Pinpoint the cell where the given text exists, returning its [x, y] midpoint coordinate. 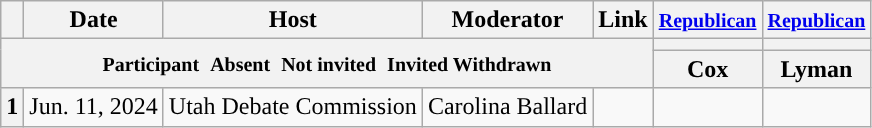
Carolina Ballard [507, 107]
Moderator [507, 20]
Host [292, 20]
Date [94, 20]
Participant Absent Not invited Invited Withdrawn [327, 64]
Utah Debate Commission [292, 107]
Jun. 11, 2024 [94, 107]
Lyman [816, 69]
Link [623, 20]
1 [12, 107]
Cox [708, 69]
